Scan for the cell matching the given text and deliver its [x, y] coordinate at center. 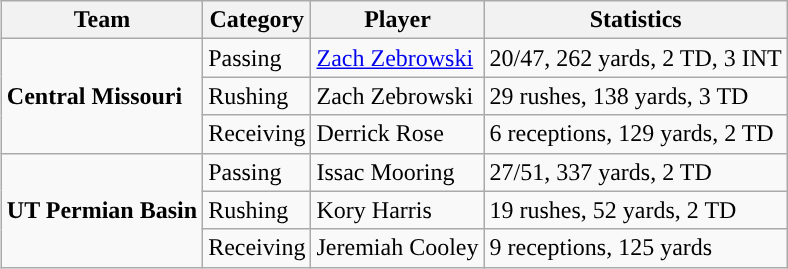
6 receptions, 129 yards, 2 TD [636, 134]
Kory Harris [398, 210]
29 rushes, 138 yards, 3 TD [636, 96]
Category [257, 20]
Player [398, 20]
Statistics [636, 20]
Issac Mooring [398, 172]
27/51, 337 yards, 2 TD [636, 172]
Jeremiah Cooley [398, 248]
Derrick Rose [398, 134]
UT Permian Basin [102, 210]
Team [102, 20]
Central Missouri [102, 96]
9 receptions, 125 yards [636, 248]
20/47, 262 yards, 2 TD, 3 INT [636, 58]
19 rushes, 52 yards, 2 TD [636, 210]
